Locate the cell with the specified text and output its [x, y] center coordinate. 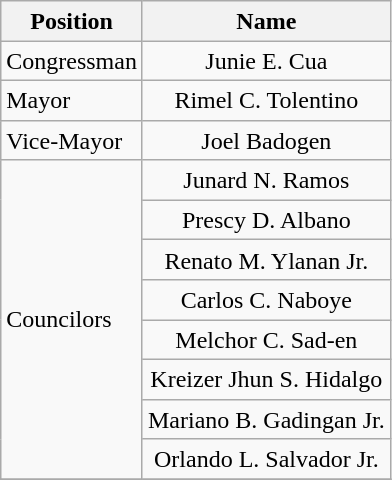
Congressman [72, 61]
Carlos C. Naboye [266, 300]
Mayor [72, 100]
Renato M. Ylanan Jr. [266, 260]
Prescy D. Albano [266, 220]
Position [72, 21]
Councilors [72, 320]
Junie E. Cua [266, 61]
Kreizer Jhun S. Hidalgo [266, 379]
Name [266, 21]
Melchor C. Sad-en [266, 340]
Junard N. Ramos [266, 180]
Vice-Mayor [72, 140]
Mariano B. Gadingan Jr. [266, 419]
Orlando L. Salvador Jr. [266, 459]
Rimel C. Tolentino [266, 100]
Joel Badogen [266, 140]
